Return [X, Y] of the center of cell containing provided text 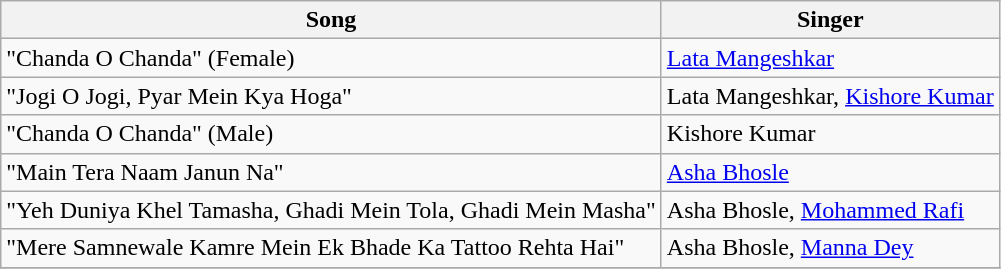
Song [332, 20]
"Yeh Duniya Khel Tamasha, Ghadi Mein Tola, Ghadi Mein Masha" [332, 210]
"Chanda O Chanda" (Male) [332, 134]
"Chanda O Chanda" (Female) [332, 58]
"Jogi O Jogi, Pyar Mein Kya Hoga" [332, 96]
Lata Mangeshkar, Kishore Kumar [830, 96]
"Mere Samnewale Kamre Mein Ek Bhade Ka Tattoo Rehta Hai" [332, 248]
Singer [830, 20]
Asha Bhosle, Manna Dey [830, 248]
Asha Bhosle, Mohammed Rafi [830, 210]
Asha Bhosle [830, 172]
Kishore Kumar [830, 134]
"Main Tera Naam Janun Na" [332, 172]
Lata Mangeshkar [830, 58]
